Locate the cell with the specified text and output its [x, y] center coordinate. 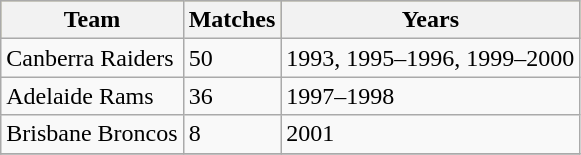
Matches [232, 20]
1997–1998 [430, 96]
Brisbane Broncos [92, 134]
Canberra Raiders [92, 58]
1993, 1995–1996, 1999–2000 [430, 58]
8 [232, 134]
Years [430, 20]
Adelaide Rams [92, 96]
50 [232, 58]
36 [232, 96]
2001 [430, 134]
Team [92, 20]
